Return the [x, y] coordinate for the center point of the cell that contains the specified text.  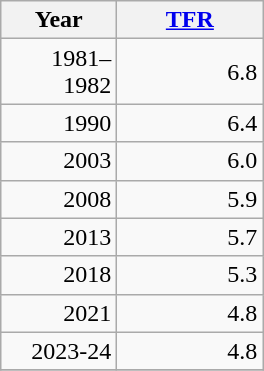
6.8 [190, 72]
5.3 [190, 275]
1981–1982 [59, 72]
1990 [59, 123]
6.0 [190, 161]
2023-24 [59, 351]
2013 [59, 237]
2021 [59, 313]
2018 [59, 275]
Year [59, 20]
2003 [59, 161]
TFR [190, 20]
6.4 [190, 123]
5.9 [190, 199]
2008 [59, 199]
5.7 [190, 237]
